Scan for the cell matching the given text and deliver its (x, y) coordinate at center. 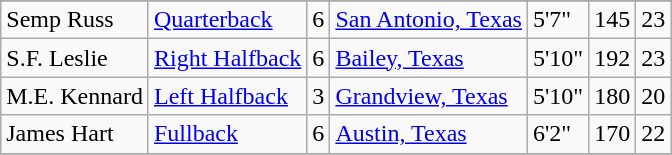
S.F. Leslie (75, 58)
Right Halfback (227, 58)
Left Halfback (227, 96)
6'2" (558, 134)
22 (654, 134)
M.E. Kennard (75, 96)
192 (612, 58)
Austin, Texas (429, 134)
San Antonio, Texas (429, 20)
Semp Russ (75, 20)
Fullback (227, 134)
145 (612, 20)
180 (612, 96)
3 (318, 96)
5'7" (558, 20)
20 (654, 96)
Grandview, Texas (429, 96)
170 (612, 134)
James Hart (75, 134)
Bailey, Texas (429, 58)
Quarterback (227, 20)
